Detect which cell encompasses the target text, then output its (X, Y) center coordinate. 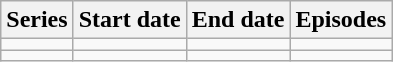
Series (37, 20)
Start date (130, 20)
End date (238, 20)
Episodes (341, 20)
